Pinpoint the cell where the given text exists, returning its (x, y) midpoint coordinate. 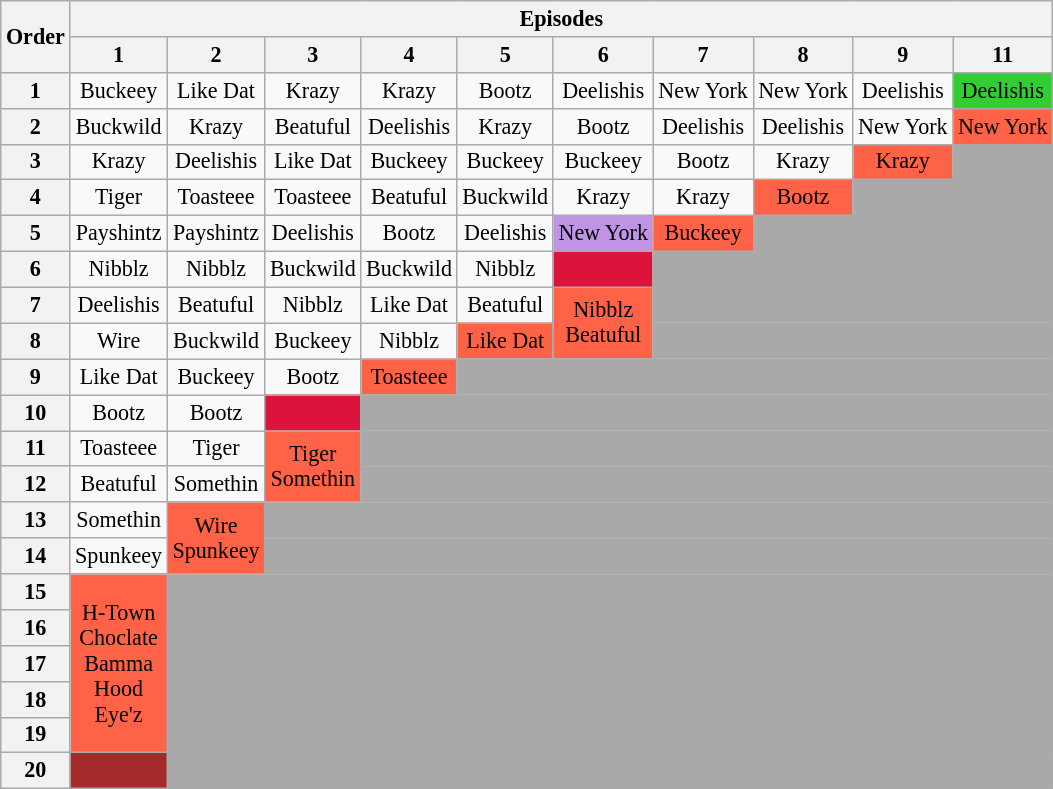
16 (36, 627)
12 (36, 484)
NibblzBeatuful (603, 323)
Order (36, 36)
WireSpunkeey (216, 538)
15 (36, 591)
10 (36, 412)
Episodes (562, 18)
19 (36, 735)
17 (36, 663)
Spunkeey (118, 556)
Wire (118, 341)
18 (36, 699)
20 (36, 771)
14 (36, 556)
H-TownChoclateBammaHoodEye'z (118, 662)
TigerSomethin (313, 466)
13 (36, 520)
